Pinpoint the cell where the given text exists, returning its (X, Y) midpoint coordinate. 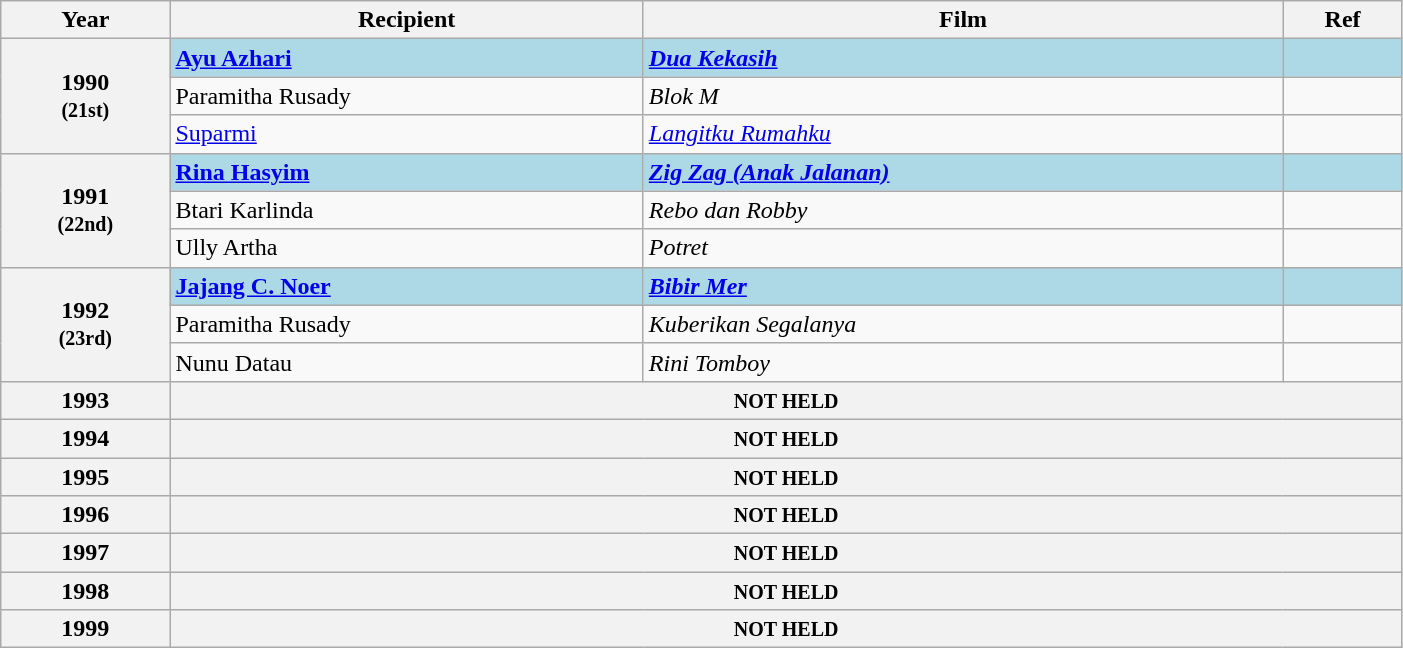
Year (86, 20)
Ayu Azhari (406, 58)
Dua Kekasih (962, 58)
1993 (86, 400)
Ully Artha (406, 248)
Blok M (962, 96)
Zig Zag (Anak Jalanan) (962, 172)
1997 (86, 553)
1998 (86, 591)
Potret (962, 248)
Btari Karlinda (406, 210)
1995 (86, 477)
Film (962, 20)
Kuberikan Segalanya (962, 324)
Jajang C. Noer (406, 286)
1996 (86, 515)
Rini Tomboy (962, 362)
1999 (86, 629)
Bibir Mer (962, 286)
1994 (86, 438)
Rina Hasyim (406, 172)
Ref (1343, 20)
Nunu Datau (406, 362)
Suparmi (406, 134)
Langitku Rumahku (962, 134)
1992(23rd) (86, 324)
1991(22nd) (86, 210)
Recipient (406, 20)
Rebo dan Robby (962, 210)
1990(21st) (86, 96)
